Identify which cell holds the provided text, then report its [x, y] central coordinate. 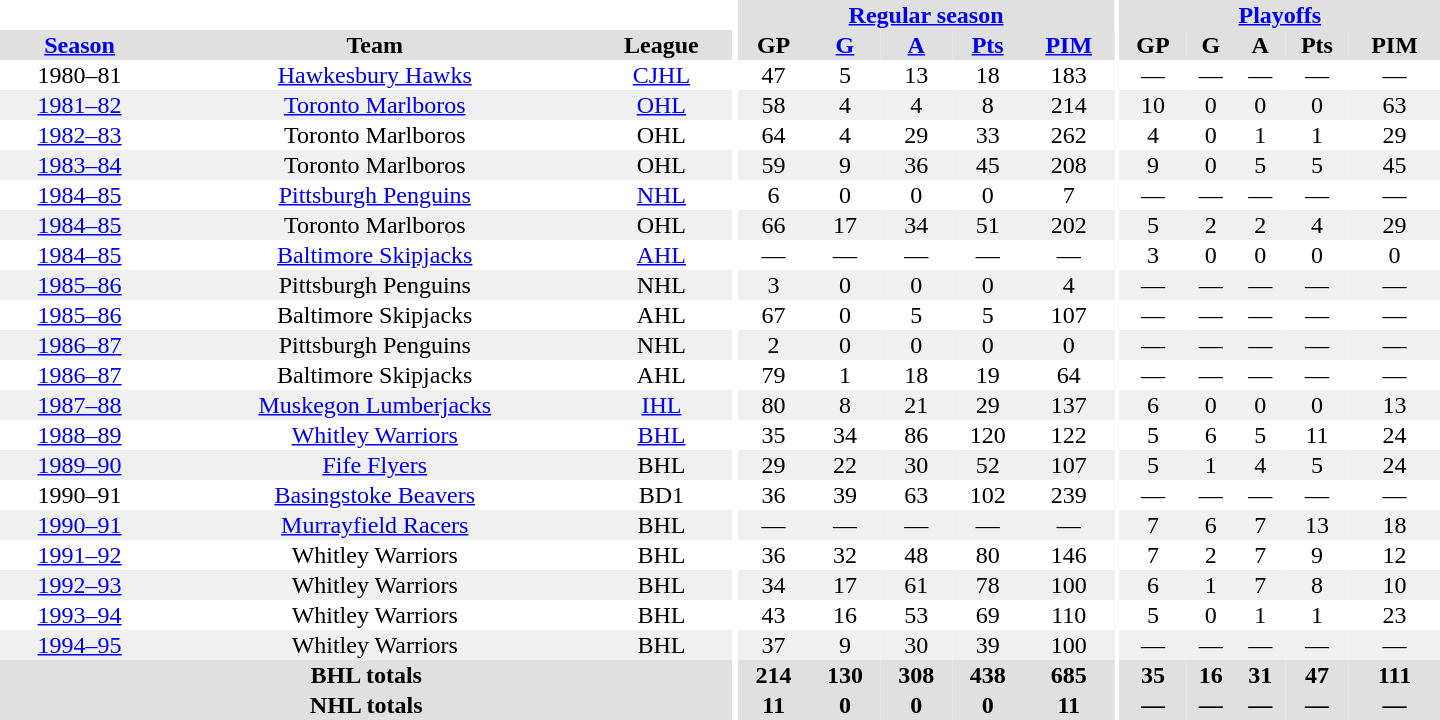
19 [988, 375]
Fife Flyers [374, 465]
79 [774, 375]
22 [844, 465]
110 [1068, 615]
1989–90 [80, 465]
1993–94 [80, 615]
1981–82 [80, 105]
239 [1068, 495]
53 [916, 615]
Hawkesbury Hawks [374, 75]
1980–81 [80, 75]
262 [1068, 135]
102 [988, 495]
51 [988, 225]
208 [1068, 165]
IHL [661, 405]
1987–88 [80, 405]
League [661, 45]
48 [916, 555]
438 [988, 675]
86 [916, 435]
183 [1068, 75]
NHL totals [366, 705]
Team [374, 45]
111 [1394, 675]
78 [988, 585]
Playoffs [1280, 15]
202 [1068, 225]
Murrayfield Racers [374, 525]
Regular season [926, 15]
1988–89 [80, 435]
21 [916, 405]
1991–92 [80, 555]
43 [774, 615]
122 [1068, 435]
CJHL [661, 75]
130 [844, 675]
1982–83 [80, 135]
69 [988, 615]
32 [844, 555]
Basingstoke Beavers [374, 495]
685 [1068, 675]
67 [774, 315]
1992–93 [80, 585]
1994–95 [80, 645]
12 [1394, 555]
120 [988, 435]
Muskegon Lumberjacks [374, 405]
59 [774, 165]
146 [1068, 555]
61 [916, 585]
66 [774, 225]
52 [988, 465]
BHL totals [366, 675]
Season [80, 45]
23 [1394, 615]
BD1 [661, 495]
58 [774, 105]
137 [1068, 405]
308 [916, 675]
31 [1260, 675]
37 [774, 645]
33 [988, 135]
1983–84 [80, 165]
